Provide the [x, y] coordinate of the cell's center where the given text is located.  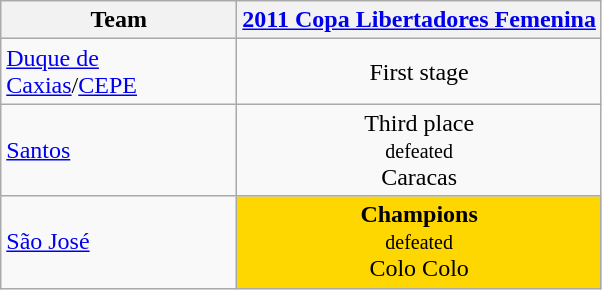
Duque de Caxias/CEPE [119, 72]
Santos [119, 150]
Championsdefeated Colo Colo [420, 242]
Team [119, 20]
First stage [420, 72]
São José [119, 242]
Third placedefeated Caracas [420, 150]
2011 Copa Libertadores Femenina [420, 20]
